Output the (x, y) coordinate of the center of the cell containing the given text.  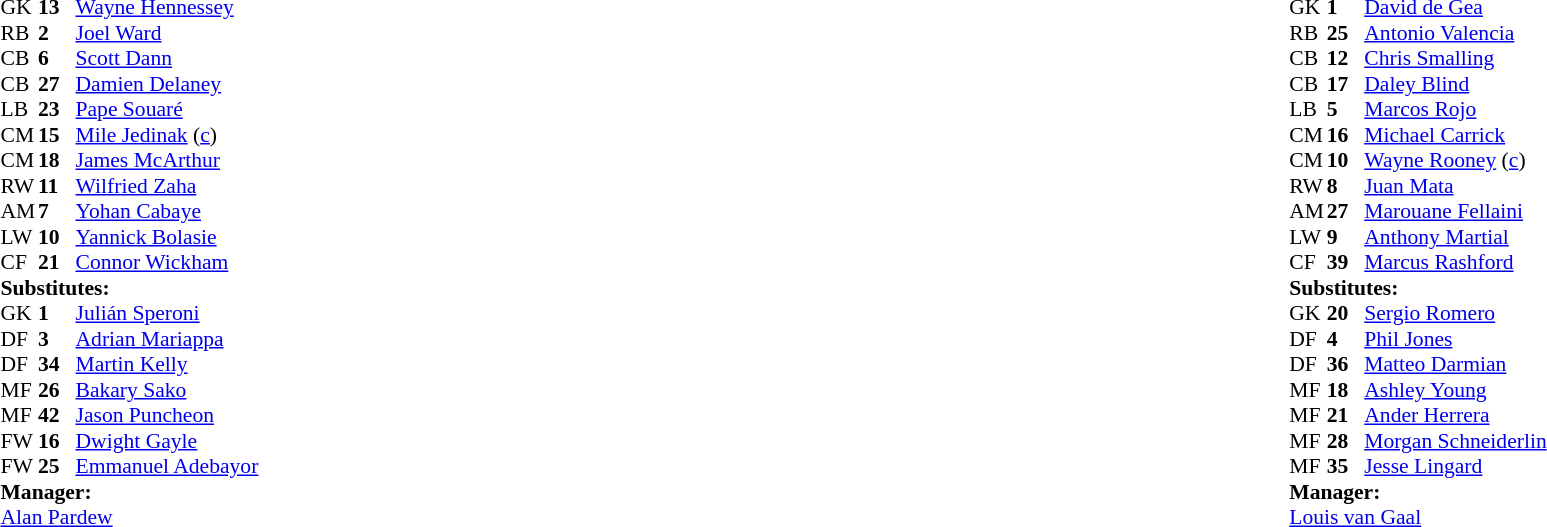
Martin Kelly (168, 365)
4 (1346, 339)
Antonio Valencia (1455, 33)
2 (57, 33)
Scott Dann (168, 59)
Pape Souaré (168, 109)
Yannick Bolasie (168, 237)
8 (1346, 186)
28 (1346, 441)
7 (57, 211)
Emmanuel Adebayor (168, 467)
Bakary Sako (168, 390)
23 (57, 109)
Joel Ward (168, 33)
Jason Puncheon (168, 415)
Daley Blind (1455, 84)
17 (1346, 84)
Anthony Martial (1455, 237)
11 (57, 186)
9 (1346, 237)
Julián Speroni (168, 313)
6 (57, 59)
34 (57, 365)
Connor Wickham (168, 263)
Mile Jedinak (c) (168, 135)
Sergio Romero (1455, 313)
26 (57, 390)
Michael Carrick (1455, 135)
Phil Jones (1455, 339)
5 (1346, 109)
Marcos Rojo (1455, 109)
3 (57, 339)
42 (57, 415)
Matteo Darmian (1455, 365)
Chris Smalling (1455, 59)
Adrian Mariappa (168, 339)
20 (1346, 313)
Wayne Rooney (c) (1455, 161)
Marcus Rashford (1455, 263)
Wilfried Zaha (168, 186)
15 (57, 135)
1 (57, 313)
Yohan Cabaye (168, 211)
James McArthur (168, 161)
Juan Mata (1455, 186)
Jesse Lingard (1455, 467)
Ashley Young (1455, 390)
35 (1346, 467)
39 (1346, 263)
12 (1346, 59)
36 (1346, 365)
Marouane Fellaini (1455, 211)
Dwight Gayle (168, 441)
Morgan Schneiderlin (1455, 441)
Damien Delaney (168, 84)
Ander Herrera (1455, 415)
